From the cell containing the given text, extract its center point as [X, Y] coordinate. 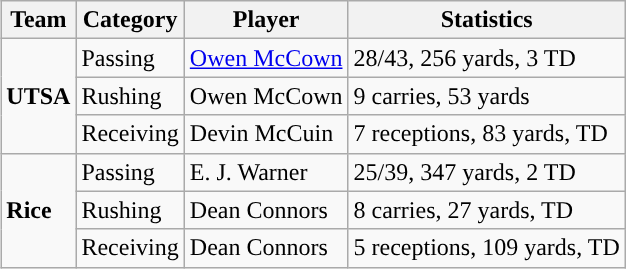
8 carries, 27 yards, TD [486, 210]
25/39, 347 yards, 2 TD [486, 172]
Devin McCuin [266, 134]
Category [130, 20]
28/43, 256 yards, 3 TD [486, 58]
Statistics [486, 20]
Rice [38, 210]
Player [266, 20]
7 receptions, 83 yards, TD [486, 134]
UTSA [38, 96]
E. J. Warner [266, 172]
9 carries, 53 yards [486, 96]
Team [38, 20]
5 receptions, 109 yards, TD [486, 248]
